Pinpoint the cell where the given text exists, returning its (x, y) midpoint coordinate. 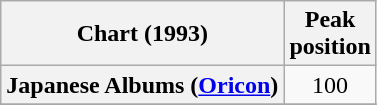
Peakposition (330, 34)
Japanese Albums (Oricon) (142, 85)
Chart (1993) (142, 34)
100 (330, 85)
